Provide the [x, y] coordinate of the cell's center where the given text is located.  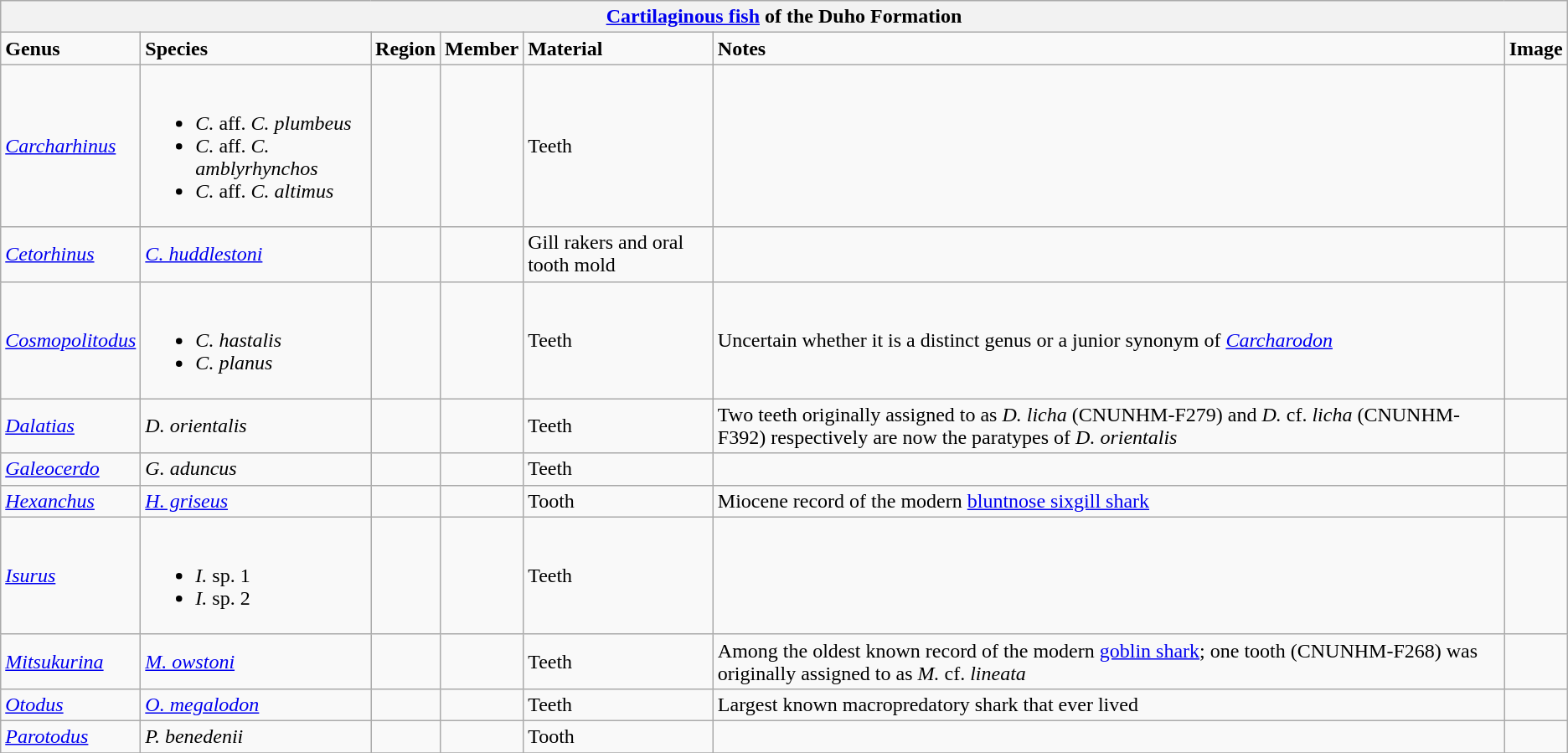
Gill rakers and oral tooth mold [618, 255]
Dalatias [70, 425]
Parotodus [70, 736]
C. hastalisC. planus [256, 340]
Isurus [70, 575]
Otodus [70, 704]
Largest known macropredatory shark that ever lived [1109, 704]
Notes [1109, 49]
Material [618, 49]
Member [482, 49]
Miocene record of the modern bluntnose sixgill shark [1109, 501]
Carcharhinus [70, 146]
Among the oldest known record of the modern goblin shark; one tooth (CNUNHM-F268) was originally assigned to as M. cf. lineata [1109, 662]
O. megalodon [256, 704]
C. aff. C. plumbeusC. aff. C. amblyrhynchosC. aff. C. altimus [256, 146]
P. benedenii [256, 736]
D. orientalis [256, 425]
G. aduncus [256, 469]
Species [256, 49]
Uncertain whether it is a distinct genus or a junior synonym of Carcharodon [1109, 340]
Genus [70, 49]
Region [405, 49]
Cartilaginous fish of the Duho Formation [784, 17]
H. griseus [256, 501]
M. owstoni [256, 662]
I. sp. 1I. sp. 2 [256, 575]
C. huddlestoni [256, 255]
Cosmopolitodus [70, 340]
Cetorhinus [70, 255]
Two teeth originally assigned to as D. licha (CNUNHM-F279) and D. cf. licha (CNUNHM-F392) respectively are now the paratypes of D. orientalis [1109, 425]
Galeocerdo [70, 469]
Hexanchus [70, 501]
Mitsukurina [70, 662]
Image [1536, 49]
